Return the (X, Y) coordinate for the center point of the cell that contains the specified text.  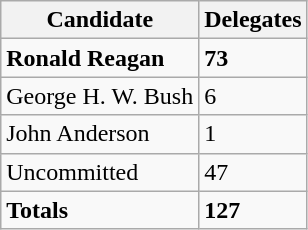
127 (253, 210)
Uncommitted (100, 172)
George H. W. Bush (100, 96)
47 (253, 172)
1 (253, 134)
Totals (100, 210)
Ronald Reagan (100, 58)
Delegates (253, 20)
73 (253, 58)
Candidate (100, 20)
6 (253, 96)
John Anderson (100, 134)
